Find where the given text appears and provide that cell's center as (X, Y) coordinate. 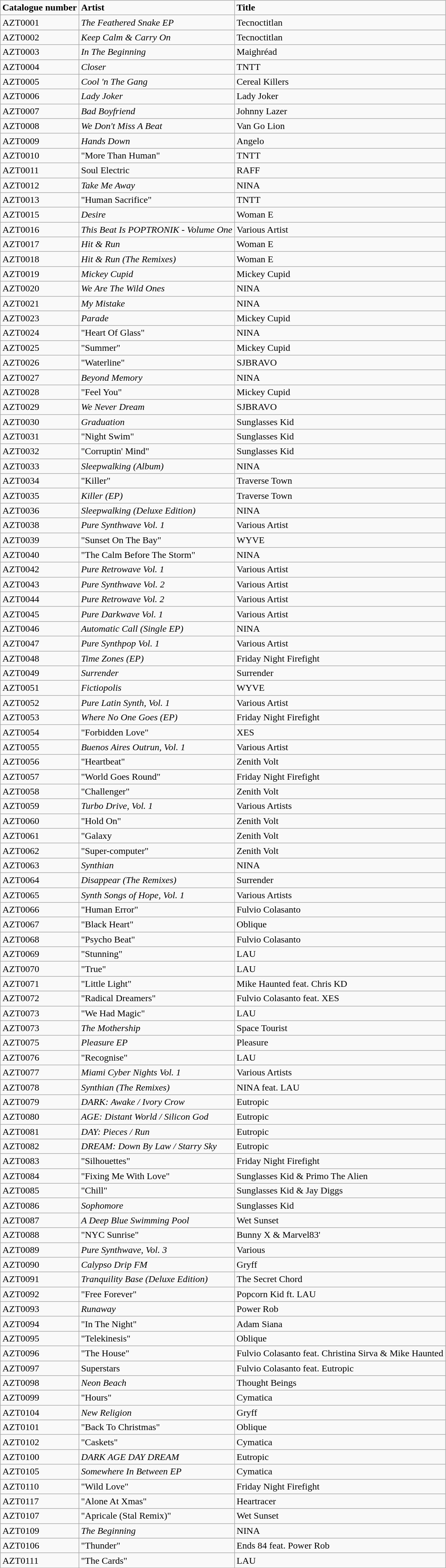
AZT0038 (40, 525)
Bad Boyfriend (157, 111)
DAY: Pieces / Run (157, 1132)
Desire (157, 215)
AZT0093 (40, 1309)
AZT0110 (40, 1486)
AGE: Distant World / Silicon God (157, 1117)
AZT0079 (40, 1102)
"Thunder" (157, 1545)
AZT0047 (40, 643)
AZT0006 (40, 96)
"Apricale (Stal Remix)" (157, 1516)
"Back To Christmas" (157, 1427)
AZT0089 (40, 1250)
"Chill" (157, 1191)
AZT0019 (40, 274)
RAFF (340, 170)
Pure Synthpop Vol. 1 (157, 643)
NINA feat. LAU (340, 1087)
"Challenger" (157, 791)
The Feathered Snake EP (157, 23)
AZT0095 (40, 1338)
"Black Heart" (157, 925)
Popcorn Kid ft. LAU (340, 1294)
Angelo (340, 141)
We Are The Wild Ones (157, 289)
"Free Forever" (157, 1294)
AZT0070 (40, 969)
Hands Down (157, 141)
AZT0010 (40, 155)
AZT0086 (40, 1206)
AZT0092 (40, 1294)
AZT0106 (40, 1545)
My Mistake (157, 303)
Pure Retrowave Vol. 2 (157, 599)
AZT0017 (40, 244)
DARK AGE DAY DREAM (157, 1457)
AZT0033 (40, 466)
"Heart Of Glass" (157, 333)
AZT0024 (40, 333)
Sleepwalking (Deluxe Edition) (157, 510)
AZT0111 (40, 1560)
Pleasure EP (157, 1043)
AZT0008 (40, 126)
Calypso Drip FM (157, 1265)
Buenos Aires Outrun, Vol. 1 (157, 747)
"More Than Human" (157, 155)
Adam Siana (340, 1324)
Thought Beings (340, 1383)
AZT0080 (40, 1117)
AZT0025 (40, 348)
"Caskets" (157, 1442)
AZT0066 (40, 910)
AZT0026 (40, 362)
"True" (157, 969)
Power Rob (340, 1309)
AZT0065 (40, 895)
The Mothership (157, 1028)
Time Zones (EP) (157, 659)
Van Go Lion (340, 126)
AZT0097 (40, 1368)
AZT0096 (40, 1353)
AZT0085 (40, 1191)
Miami Cyber Nights Vol. 1 (157, 1072)
"Sunset On The Bay" (157, 540)
AZT0059 (40, 806)
Turbo Drive, Vol. 1 (157, 806)
Space Tourist (340, 1028)
Synthian (The Remixes) (157, 1087)
AZT0069 (40, 954)
AZT0076 (40, 1058)
Pure Synthwave Vol. 1 (157, 525)
AZT0100 (40, 1457)
"We Had Magic" (157, 1013)
Tranquility Base (Deluxe Edition) (157, 1279)
AZT0101 (40, 1427)
AZT0034 (40, 481)
"Human Error" (157, 910)
AZT0105 (40, 1472)
AZT0088 (40, 1235)
AZT0102 (40, 1442)
Pleasure (340, 1043)
Soul Electric (157, 170)
AZT0081 (40, 1132)
Ends 84 feat. Power Rob (340, 1545)
"Waterline" (157, 362)
Disappear (The Remixes) (157, 880)
Closer (157, 67)
AZT0049 (40, 673)
Fulvio Colasanto feat. XES (340, 998)
AZT0087 (40, 1220)
AZT0083 (40, 1161)
AZT0015 (40, 215)
"Stunning" (157, 954)
AZT0075 (40, 1043)
AZT0031 (40, 437)
AZT0062 (40, 850)
Pure Retrowave Vol. 1 (157, 570)
AZT0029 (40, 407)
"Hours" (157, 1398)
Title (340, 8)
AZT0030 (40, 422)
AZT0039 (40, 540)
"Human Sacrifice" (157, 200)
In The Beginning (157, 52)
AZT0068 (40, 939)
Catalogue number (40, 8)
Various (340, 1250)
AZT0057 (40, 777)
AZT0002 (40, 37)
Where No One Goes (EP) (157, 718)
Pure Darkwave Vol. 1 (157, 614)
AZT0063 (40, 865)
AZT0003 (40, 52)
AZT0012 (40, 185)
Synthian (157, 865)
"Alone At Xmas" (157, 1501)
AZT0060 (40, 821)
"World Goes Round" (157, 777)
AZT0005 (40, 82)
"The Cards" (157, 1560)
Somewhere In Between EP (157, 1472)
"Little Light" (157, 984)
AZT0104 (40, 1413)
Hit & Run (157, 244)
"Hold On" (157, 821)
New Religion (157, 1413)
Runaway (157, 1309)
AZT0016 (40, 230)
"Killer" (157, 481)
AZT0064 (40, 880)
Mike Haunted feat. Chris KD (340, 984)
AZT0099 (40, 1398)
This Beat Is POPTRONIK - Volume One (157, 230)
AZT0001 (40, 23)
AZT0020 (40, 289)
AZT0058 (40, 791)
AZT0055 (40, 747)
Pure Latin Synth, Vol. 1 (157, 703)
"Feel You" (157, 392)
Sunglasses Kid & Jay Diggs (340, 1191)
Automatic Call (Single EP) (157, 629)
"Recognise" (157, 1058)
"The House" (157, 1353)
AZT0067 (40, 925)
Maighréad (340, 52)
Fulvio Colasanto feat. Christina Sirva & Mike Haunted (340, 1353)
The Secret Chord (340, 1279)
Sunglasses Kid & Primo The Alien (340, 1176)
AZT0054 (40, 732)
The Beginning (157, 1531)
Pure Synthwave Vol. 2 (157, 584)
AZT0046 (40, 629)
AZT0043 (40, 584)
AZT0021 (40, 303)
AZT0098 (40, 1383)
"Night Swim" (157, 437)
Beyond Memory (157, 377)
Artist (157, 8)
Heartracer (340, 1501)
AZT0048 (40, 659)
AZT0094 (40, 1324)
"NYC Sunrise" (157, 1235)
AZT0078 (40, 1087)
Synth Songs of Hope, Vol. 1 (157, 895)
AZT0051 (40, 688)
AZT0090 (40, 1265)
Sleepwalking (Album) (157, 466)
AZT0023 (40, 318)
AZT0042 (40, 570)
Fictiopolis (157, 688)
"Summer" (157, 348)
XES (340, 732)
AZT0084 (40, 1176)
AZT0052 (40, 703)
DARK: Awake / Ivory Crow (157, 1102)
"Galaxy (157, 836)
Cereal Killers (340, 82)
Bunny X & Marvel83' (340, 1235)
AZT0107 (40, 1516)
"In The Night" (157, 1324)
DREAM: Down By Law / Starry Sky (157, 1146)
"Wild Love" (157, 1486)
AZT0018 (40, 259)
Killer (EP) (157, 496)
Pure Synthwave, Vol. 3 (157, 1250)
Take Me Away (157, 185)
A Deep Blue Swimming Pool (157, 1220)
Graduation (157, 422)
"Super-computer" (157, 850)
AZT0077 (40, 1072)
AZT0013 (40, 200)
We Never Dream (157, 407)
Sophomore (157, 1206)
AZT0032 (40, 451)
Keep Calm & Carry On (157, 37)
Hit & Run (The Remixes) (157, 259)
AZT0009 (40, 141)
AZT0045 (40, 614)
AZT0027 (40, 377)
"Corruptin' Mind" (157, 451)
Neon Beach (157, 1383)
AZT0011 (40, 170)
Johnny Lazer (340, 111)
"Psycho Beat" (157, 939)
Superstars (157, 1368)
AZT0004 (40, 67)
AZT0028 (40, 392)
"Fixing Me With Love" (157, 1176)
"Radical Dreamers" (157, 998)
AZT0053 (40, 718)
AZT0035 (40, 496)
AZT0061 (40, 836)
"Forbidden Love" (157, 732)
AZT0071 (40, 984)
Cool 'n The Gang (157, 82)
AZT0109 (40, 1531)
AZT0007 (40, 111)
Parade (157, 318)
AZT0082 (40, 1146)
We Don't Miss A Beat (157, 126)
AZT0091 (40, 1279)
AZT0072 (40, 998)
Fulvio Colasanto feat. Eutropic (340, 1368)
"Telekinesis" (157, 1338)
AZT0036 (40, 510)
AZT0056 (40, 762)
AZT0117 (40, 1501)
AZT0040 (40, 555)
"Silhouettes" (157, 1161)
"Heartbeat" (157, 762)
"The Calm Before The Storm" (157, 555)
AZT0044 (40, 599)
